Detect which cell encompasses the target text, then output its [X, Y] center coordinate. 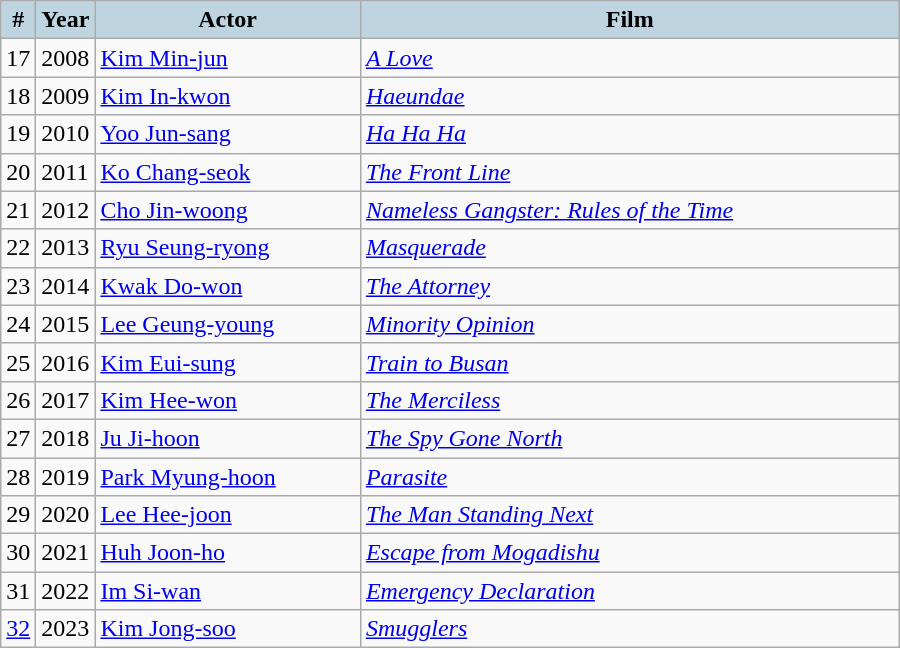
27 [18, 438]
28 [18, 477]
Kim Eui-sung [228, 362]
Im Si-wan [228, 591]
Cho Jin-woong [228, 210]
2008 [66, 58]
2011 [66, 172]
Smugglers [630, 629]
22 [18, 248]
2020 [66, 515]
Year [66, 20]
2015 [66, 324]
Kim In-kwon [228, 96]
2013 [66, 248]
17 [18, 58]
Ha Ha Ha [630, 134]
The Spy Gone North [630, 438]
25 [18, 362]
Escape from Mogadishu [630, 553]
Kwak Do-won [228, 286]
Lee Hee-joon [228, 515]
# [18, 20]
Actor [228, 20]
Ko Chang-seok [228, 172]
Kim Jong-soo [228, 629]
The Front Line [630, 172]
29 [18, 515]
2017 [66, 400]
Ryu Seung-ryong [228, 248]
24 [18, 324]
21 [18, 210]
2016 [66, 362]
2019 [66, 477]
Film [630, 20]
Kim Hee-won [228, 400]
Parasite [630, 477]
2014 [66, 286]
2022 [66, 591]
The Attorney [630, 286]
18 [18, 96]
23 [18, 286]
Emergency Declaration [630, 591]
Haeundae [630, 96]
Yoo Jun-sang [228, 134]
31 [18, 591]
Masquerade [630, 248]
26 [18, 400]
2009 [66, 96]
Train to Busan [630, 362]
2021 [66, 553]
Kim Min-jun [228, 58]
Ju Ji-hoon [228, 438]
2012 [66, 210]
2010 [66, 134]
20 [18, 172]
2023 [66, 629]
2018 [66, 438]
A Love [630, 58]
Huh Joon-ho [228, 553]
Park Myung-hoon [228, 477]
Minority Opinion [630, 324]
The Man Standing Next [630, 515]
19 [18, 134]
Lee Geung-young [228, 324]
32 [18, 629]
Nameless Gangster: Rules of the Time [630, 210]
The Merciless [630, 400]
30 [18, 553]
